Provide the [X, Y] coordinate of the cell's center where the given text is located.  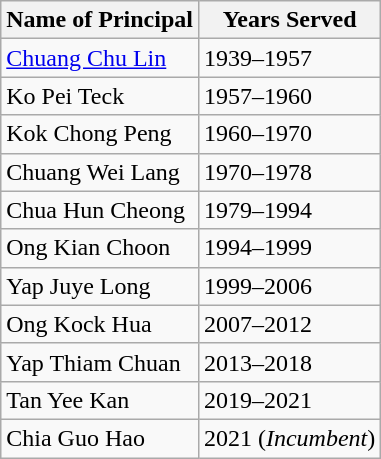
2013–2018 [289, 362]
Ong Kock Hua [100, 324]
1939–1957 [289, 58]
2019–2021 [289, 400]
Years Served [289, 20]
Chua Hun Cheong [100, 210]
Chuang Chu Lin [100, 58]
2021 (Incumbent) [289, 438]
1970–1978 [289, 172]
Yap Thiam Chuan [100, 362]
1957–1960 [289, 96]
Yap Juye Long [100, 286]
1994–1999 [289, 248]
Ong Kian Choon [100, 248]
Name of Principal [100, 20]
Tan Yee Kan [100, 400]
Kok Chong Peng [100, 134]
1960–1970 [289, 134]
Ko Pei Teck [100, 96]
1999–2006 [289, 286]
1979–1994 [289, 210]
Chuang Wei Lang [100, 172]
Chia Guo Hao [100, 438]
2007–2012 [289, 324]
